Scan for the cell matching the given text and deliver its [X, Y] coordinate at center. 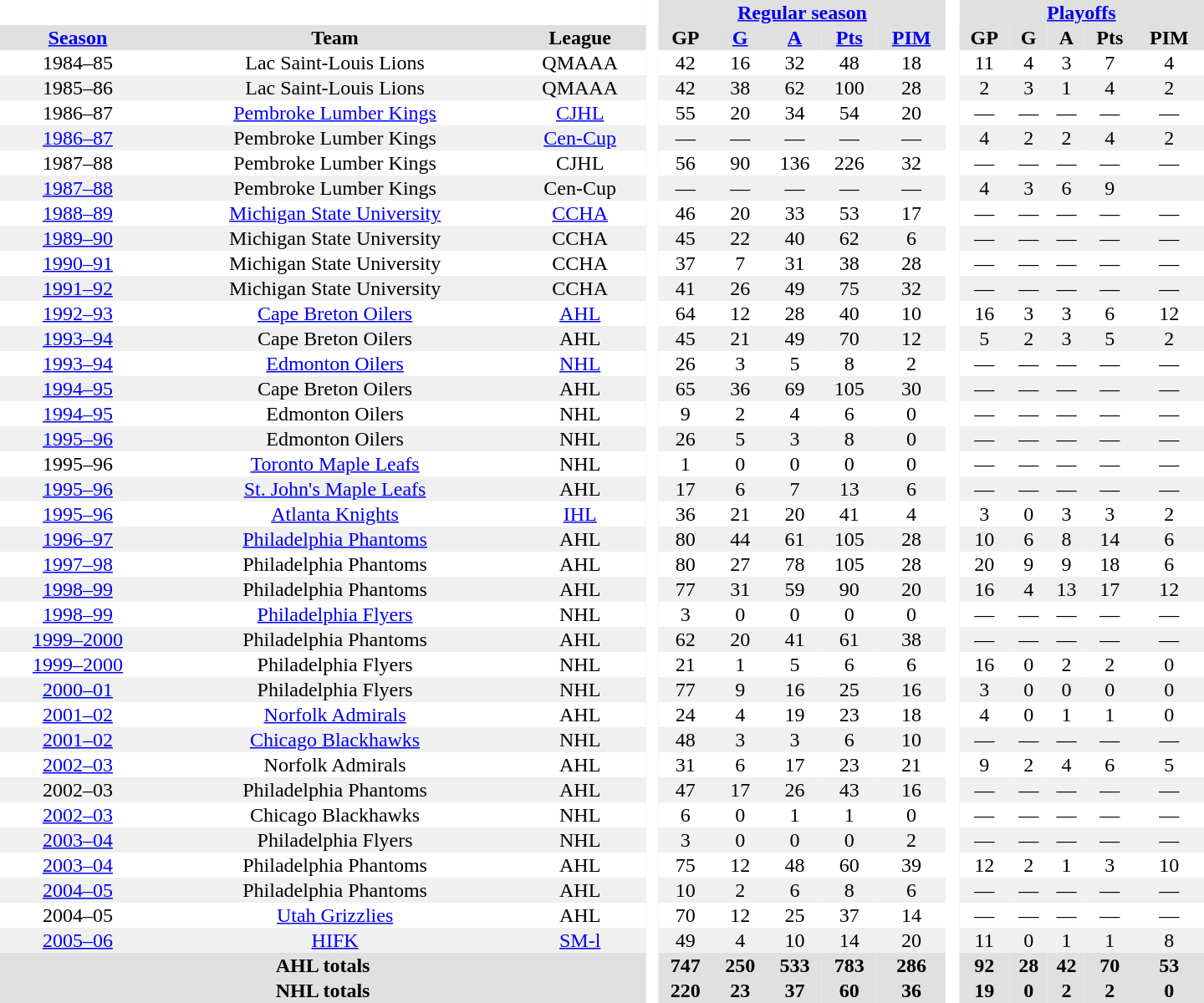
1991–92 [78, 288]
1996–97 [78, 539]
226 [849, 163]
League [580, 38]
220 [686, 990]
1992–93 [78, 313]
2005–06 [78, 940]
Season [78, 38]
78 [794, 564]
St. John's Maple Leafs [334, 489]
AHL totals [323, 965]
Playoffs [1082, 13]
55 [686, 113]
47 [686, 790]
34 [794, 113]
33 [794, 213]
69 [794, 389]
286 [911, 965]
64 [686, 313]
39 [911, 865]
92 [985, 965]
43 [849, 790]
533 [794, 965]
1997–98 [78, 564]
1985–86 [78, 88]
2000–01 [78, 690]
44 [741, 539]
24 [686, 715]
Utah Grizzlies [334, 915]
HIFK [334, 940]
22 [741, 238]
Toronto Maple Leafs [334, 464]
1988–89 [78, 213]
IHL [580, 514]
54 [849, 113]
NHL totals [323, 990]
1990–91 [78, 263]
Team [334, 38]
SM-l [580, 940]
56 [686, 163]
30 [911, 389]
136 [794, 163]
65 [686, 389]
Atlanta Knights [334, 514]
1989–90 [78, 238]
100 [849, 88]
46 [686, 213]
1984–85 [78, 63]
27 [741, 564]
Regular season [802, 13]
783 [849, 965]
250 [741, 965]
59 [794, 589]
747 [686, 965]
